Detect which cell encompasses the target text, then output its (X, Y) center coordinate. 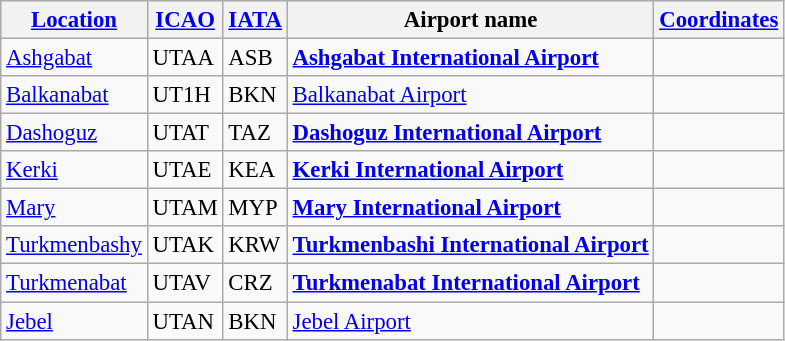
Turkmenabat International Airport (470, 283)
Turkmenabat (74, 283)
Ashgabat (74, 58)
Jebel (74, 321)
Dashoguz International Airport (470, 133)
Balkanabat Airport (470, 95)
Jebel Airport (470, 321)
TAZ (255, 133)
ASB (255, 58)
Location (74, 20)
UTAK (185, 245)
Ashgabat International Airport (470, 58)
KEA (255, 170)
MYP (255, 208)
UTAM (185, 208)
UTAT (185, 133)
Dashoguz (74, 133)
IATA (255, 20)
KRW (255, 245)
CRZ (255, 283)
Airport name (470, 20)
Mary International Airport (470, 208)
Mary (74, 208)
Turkmenbashy (74, 245)
ICAO (185, 20)
Kerki International Airport (470, 170)
UTAE (185, 170)
Turkmenbashi International Airport (470, 245)
Coordinates (719, 20)
UT1H (185, 95)
UTAA (185, 58)
Balkanabat (74, 95)
UTAN (185, 321)
Kerki (74, 170)
UTAV (185, 283)
